Locate the cell with the specified text and output its [X, Y] center coordinate. 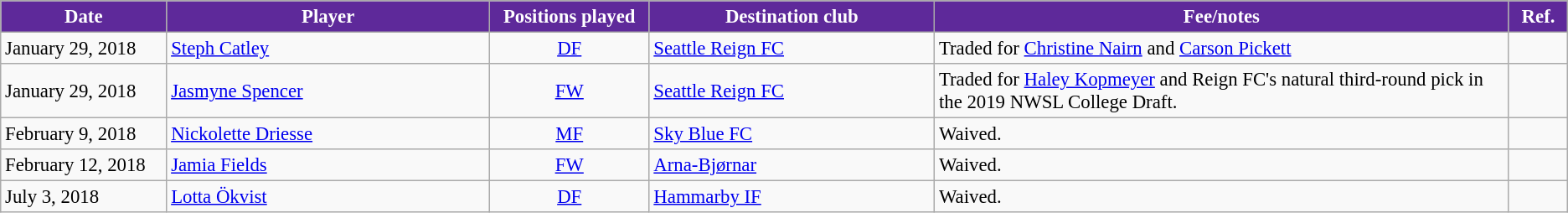
Lotta Ökvist [328, 197]
Hammarby IF [792, 197]
Traded for Christine Nairn and Carson Pickett [1222, 49]
Ref. [1538, 17]
Nickolette Driesse [328, 134]
MF [570, 134]
February 12, 2018 [84, 165]
Fee/notes [1222, 17]
Sky Blue FC [792, 134]
Player [328, 17]
Destination club [792, 17]
February 9, 2018 [84, 134]
Traded for Haley Kopmeyer and Reign FC's natural third-round pick in the 2019 NWSL College Draft. [1222, 91]
Steph Catley [328, 49]
Jasmyne Spencer [328, 91]
Positions played [570, 17]
Arna-Bjørnar [792, 165]
July 3, 2018 [84, 197]
Date [84, 17]
Jamia Fields [328, 165]
